Capture the cell that displays the provided text and extract its [X, Y] central coordinate. 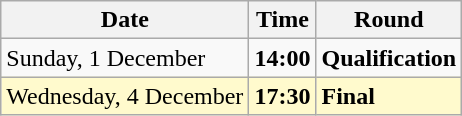
Time [282, 20]
14:00 [282, 58]
Date [125, 20]
Qualification [389, 58]
Final [389, 96]
Round [389, 20]
Wednesday, 4 December [125, 96]
17:30 [282, 96]
Sunday, 1 December [125, 58]
